Locate the cell with the specified text and output its [x, y] center coordinate. 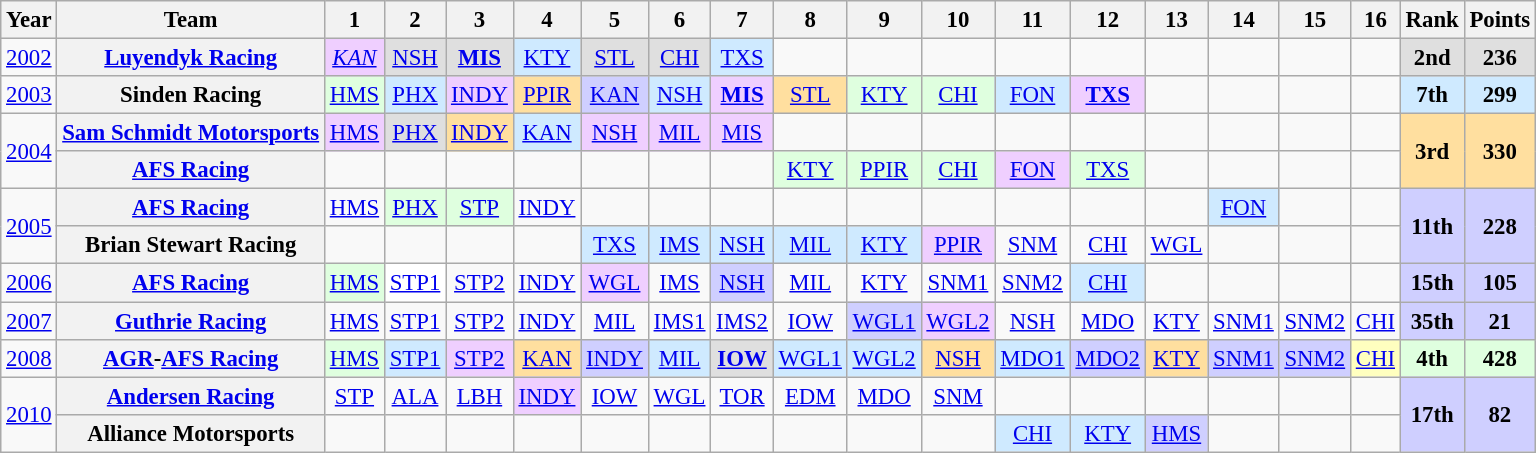
3 [480, 20]
2006 [29, 283]
Luyendyk Racing [191, 58]
15th [1432, 283]
Andersen Racing [191, 396]
299 [1500, 95]
AGR-AFS Racing [191, 358]
2nd [1432, 58]
9 [884, 20]
14 [1244, 20]
2010 [29, 414]
4 [547, 20]
7 [742, 20]
82 [1500, 414]
8 [810, 20]
330 [1500, 152]
IMS1 [680, 321]
21 [1500, 321]
2003 [29, 95]
12 [1108, 20]
228 [1500, 226]
13 [1176, 20]
Team [191, 20]
15 [1314, 20]
2002 [29, 58]
2 [414, 20]
16 [1375, 20]
EDM [810, 396]
236 [1500, 58]
Year [29, 20]
105 [1500, 283]
428 [1500, 358]
1 [354, 20]
3rd [1432, 152]
6 [680, 20]
IMS2 [742, 321]
Sam Schmidt Motorsports [191, 133]
ALA [414, 396]
LBH [480, 396]
Points [1500, 20]
2005 [29, 226]
Rank [1432, 20]
Guthrie Racing [191, 321]
11th [1432, 226]
2008 [29, 358]
7th [1432, 95]
MDO1 [1032, 358]
Brian Stewart Racing [191, 245]
TOR [742, 396]
2007 [29, 321]
11 [1032, 20]
MDO2 [1108, 358]
Alliance Motorsports [191, 433]
Sinden Racing [191, 95]
2004 [29, 152]
4th [1432, 358]
17th [1432, 414]
5 [615, 20]
35th [1432, 321]
10 [958, 20]
